For the text-containing cell, return its midpoint in [X, Y] coordinate format. 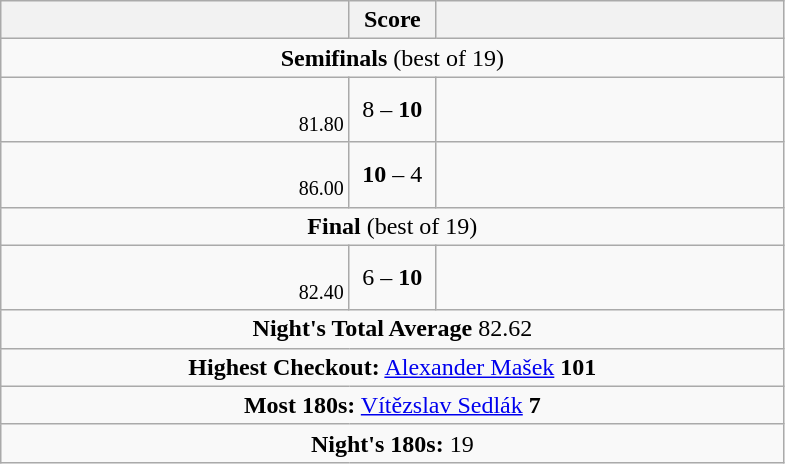
10 – 4 [392, 174]
Night's Total Average 82.62 [392, 329]
Semifinals (best of 19) [392, 58]
82.40 [176, 278]
Final (best of 19) [392, 226]
86.00 [176, 174]
81.80 [176, 110]
Most 180s: Vítězslav Sedlák 7 [392, 405]
Highest Checkout: Alexander Mašek 101 [392, 367]
6 – 10 [392, 278]
8 – 10 [392, 110]
Score [392, 20]
Night's 180s: 19 [392, 443]
